Locate the cell with the specified text and output its (x, y) center coordinate. 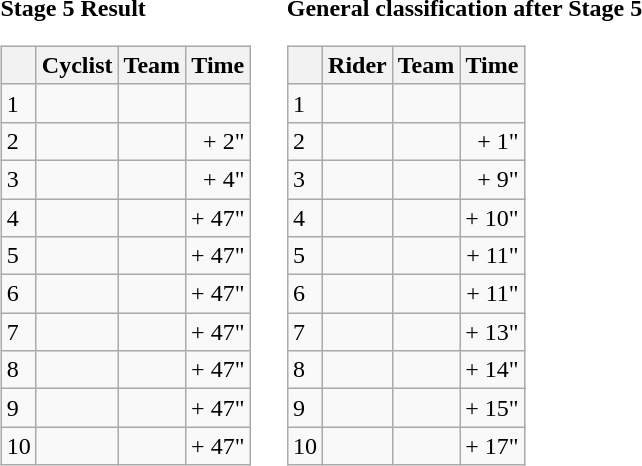
Rider (358, 65)
+ 15" (492, 408)
+ 17" (492, 446)
+ 1" (492, 141)
Cyclist (77, 65)
+ 4" (218, 179)
+ 13" (492, 332)
+ 10" (492, 217)
+ 14" (492, 370)
+ 2" (218, 141)
+ 9" (492, 179)
